Search for the cell housing the specified text and yield its [x, y] center coordinate. 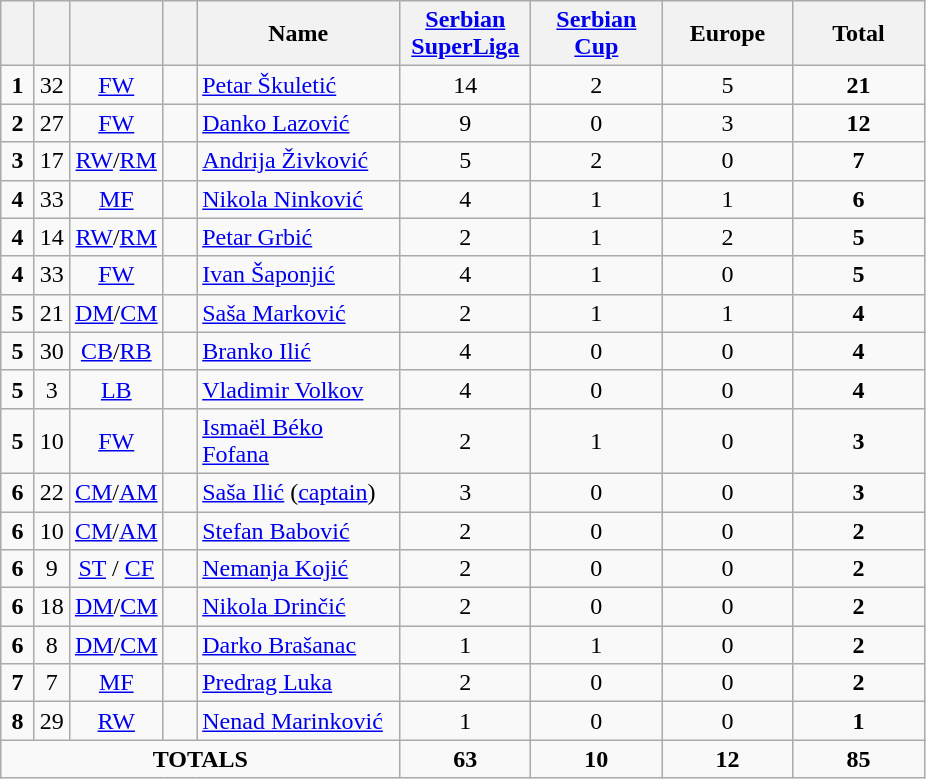
Nikola Ninković [298, 199]
22 [52, 492]
Stefan Babović [298, 531]
LB [116, 389]
CB/RB [116, 351]
RW [116, 721]
Saša Ilić (captain) [298, 492]
18 [52, 607]
Ivan Šaponjić [298, 275]
Andrija Živković [298, 161]
Serbian Cup [596, 34]
Branko Ilić [298, 351]
Nemanja Kojić [298, 569]
TOTALS [200, 759]
Name [298, 34]
Petar Grbić [298, 237]
29 [52, 721]
ST / CF [116, 569]
85 [858, 759]
17 [52, 161]
Ismaël Béko Fofana [298, 440]
63 [466, 759]
Darko Brašanac [298, 645]
Predrag Luka [298, 683]
30 [52, 351]
27 [52, 123]
Danko Lazović [298, 123]
Nikola Drinčić [298, 607]
Petar Škuletić [298, 85]
Europe [728, 34]
Total [858, 34]
Vladimir Volkov [298, 389]
Saša Marković [298, 313]
32 [52, 85]
Nenad Marinković [298, 721]
Serbian SuperLiga [466, 34]
